Locate the cell with the specified text and output its [x, y] center coordinate. 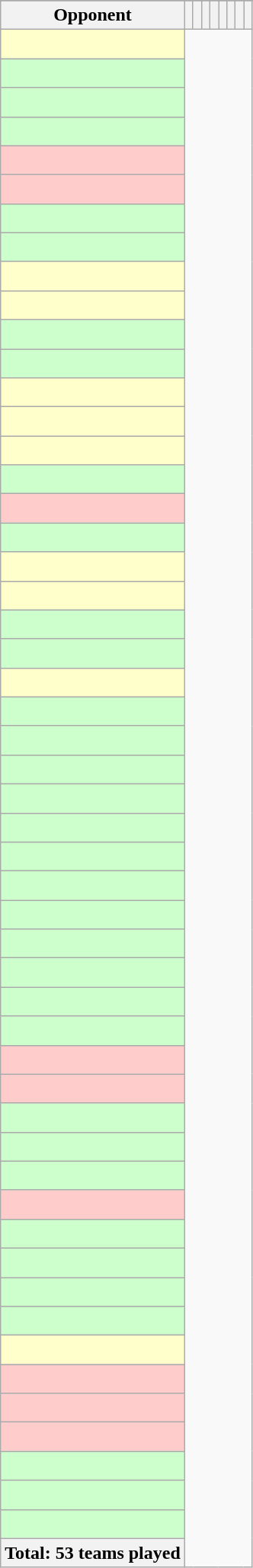
Opponent [93, 15]
Total: 53 teams played [93, 1553]
